Extract the (X, Y) coordinate from the center of the cell holding the provided text.  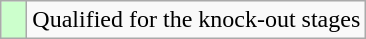
Qualified for the knock-out stages (196, 20)
